Capture the cell that displays the provided text and extract its (x, y) central coordinate. 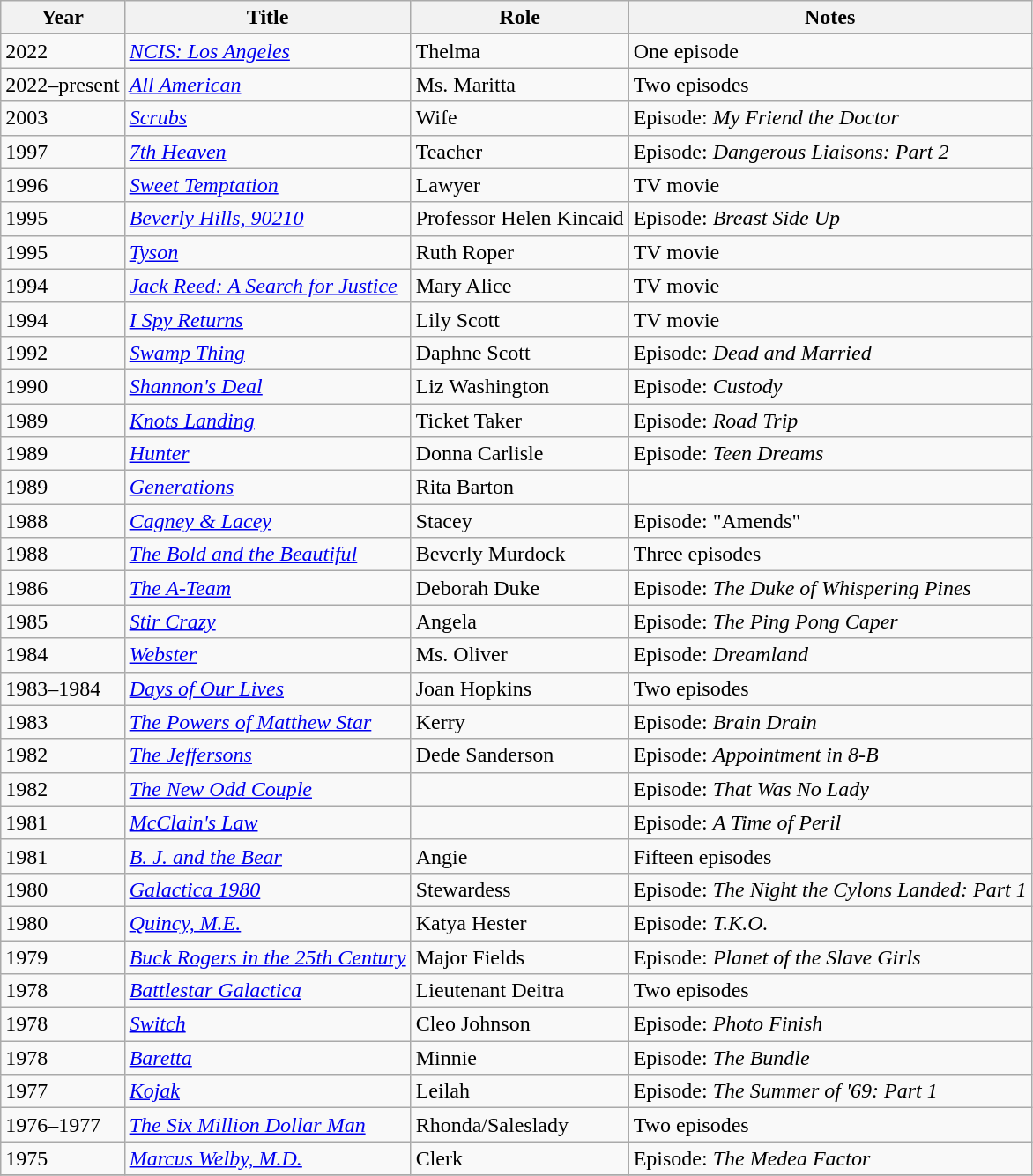
Rita Barton (520, 488)
2022 (63, 51)
Year (63, 18)
Professor Helen Kincaid (520, 219)
Kerry (520, 722)
Episode: Dead and Married (830, 353)
Episode: Dreamland (830, 655)
Mary Alice (520, 286)
Fifteen episodes (830, 856)
Ruth Roper (520, 252)
One episode (830, 51)
The Bold and the Beautiful (268, 555)
Teacher (520, 152)
Episode: Road Trip (830, 421)
Hunter (268, 454)
Scrubs (268, 118)
Generations (268, 488)
Role (520, 18)
B. J. and the Bear (268, 856)
Three episodes (830, 555)
Episode: The Night the Cylons Landed: Part 1 (830, 889)
All American (268, 85)
1992 (63, 353)
Episode: Appointment in 8-B (830, 755)
Tyson (268, 252)
Episode: T.K.O. (830, 923)
Katya Hester (520, 923)
Stir Crazy (268, 621)
Episode: "Amends" (830, 521)
Episode: The Duke of Whispering Pines (830, 588)
Quincy, M.E. (268, 923)
1990 (63, 386)
1983 (63, 722)
Notes (830, 18)
Wife (520, 118)
1997 (63, 152)
Ms. Maritta (520, 85)
Liz Washington (520, 386)
Angie (520, 856)
McClain's Law (268, 822)
Kojak (268, 1091)
Cleo Johnson (520, 1024)
Lawyer (520, 185)
Stewardess (520, 889)
Donna Carlisle (520, 454)
Rhonda/Saleslady (520, 1125)
Beverly Murdock (520, 555)
Episode: My Friend the Doctor (830, 118)
Angela (520, 621)
Episode: Photo Finish (830, 1024)
2022–present (63, 85)
Episode: Custody (830, 386)
7th Heaven (268, 152)
Episode: Breast Side Up (830, 219)
Lieutenant Deitra (520, 991)
Episode: The Bundle (830, 1058)
Clerk (520, 1158)
2003 (63, 118)
Episode: Planet of the Slave Girls (830, 956)
1996 (63, 185)
Marcus Welby, M.D. (268, 1158)
1979 (63, 956)
1986 (63, 588)
Joan Hopkins (520, 688)
1983–1984 (63, 688)
Episode: Dangerous Liaisons: Part 2 (830, 152)
The Six Million Dollar Man (268, 1125)
Days of Our Lives (268, 688)
NCIS: Los Angeles (268, 51)
Battlestar Galactica (268, 991)
I Spy Returns (268, 319)
Swamp Thing (268, 353)
Cagney & Lacey (268, 521)
Stacey (520, 521)
Episode: The Medea Factor (830, 1158)
Dede Sanderson (520, 755)
Minnie (520, 1058)
Daphne Scott (520, 353)
The New Odd Couple (268, 789)
Beverly Hills, 90210 (268, 219)
The A-Team (268, 588)
Title (268, 18)
1976–1977 (63, 1125)
Buck Rogers in the 25th Century (268, 956)
1977 (63, 1091)
The Jeffersons (268, 755)
Sweet Temptation (268, 185)
Baretta (268, 1058)
Ticket Taker (520, 421)
Episode: A Time of Peril (830, 822)
Galactica 1980 (268, 889)
Switch (268, 1024)
Thelma (520, 51)
1975 (63, 1158)
1984 (63, 655)
Episode: Brain Drain (830, 722)
Major Fields (520, 956)
Webster (268, 655)
The Powers of Matthew Star (268, 722)
Knots Landing (268, 421)
Jack Reed: A Search for Justice (268, 286)
Deborah Duke (520, 588)
Episode: Teen Dreams (830, 454)
Ms. Oliver (520, 655)
Leilah (520, 1091)
Lily Scott (520, 319)
1985 (63, 621)
Episode: That Was No Lady (830, 789)
Episode: The Summer of '69: Part 1 (830, 1091)
Episode: The Ping Pong Caper (830, 621)
Shannon's Deal (268, 386)
